Scan for the cell matching the given text and deliver its [X, Y] coordinate at center. 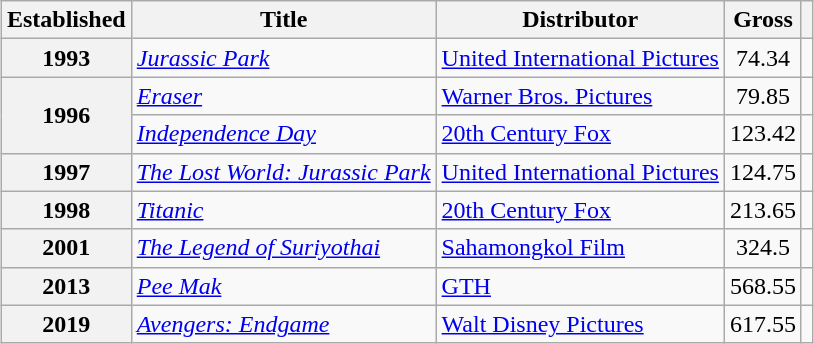
Pee Mak [284, 286]
Sahamongkol Film [580, 248]
213.65 [762, 210]
Title [284, 20]
1997 [66, 172]
The Legend of Suriyothai [284, 248]
1998 [66, 210]
Independence Day [284, 134]
124.75 [762, 172]
1993 [66, 58]
Established [66, 20]
Walt Disney Pictures [580, 324]
GTH [580, 286]
Eraser [284, 96]
324.5 [762, 248]
2019 [66, 324]
Avengers: Endgame [284, 324]
Warner Bros. Pictures [580, 96]
568.55 [762, 286]
617.55 [762, 324]
79.85 [762, 96]
Distributor [580, 20]
2001 [66, 248]
The Lost World: Jurassic Park [284, 172]
74.34 [762, 58]
Titanic [284, 210]
1996 [66, 115]
Jurassic Park [284, 58]
Gross [762, 20]
2013 [66, 286]
123.42 [762, 134]
